Return the [x, y] coordinate for the center point of the cell that contains the specified text.  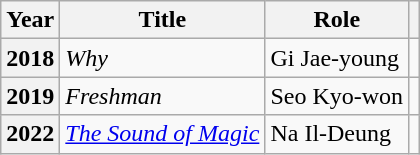
Role [337, 20]
Why [162, 58]
Title [162, 20]
2018 [30, 58]
Year [30, 20]
Seo Kyo-won [337, 96]
Freshman [162, 96]
Na Il-Deung [337, 134]
2019 [30, 96]
Gi Jae-young [337, 58]
2022 [30, 134]
The Sound of Magic [162, 134]
